Find where the given text appears and provide that cell's center as (x, y) coordinate. 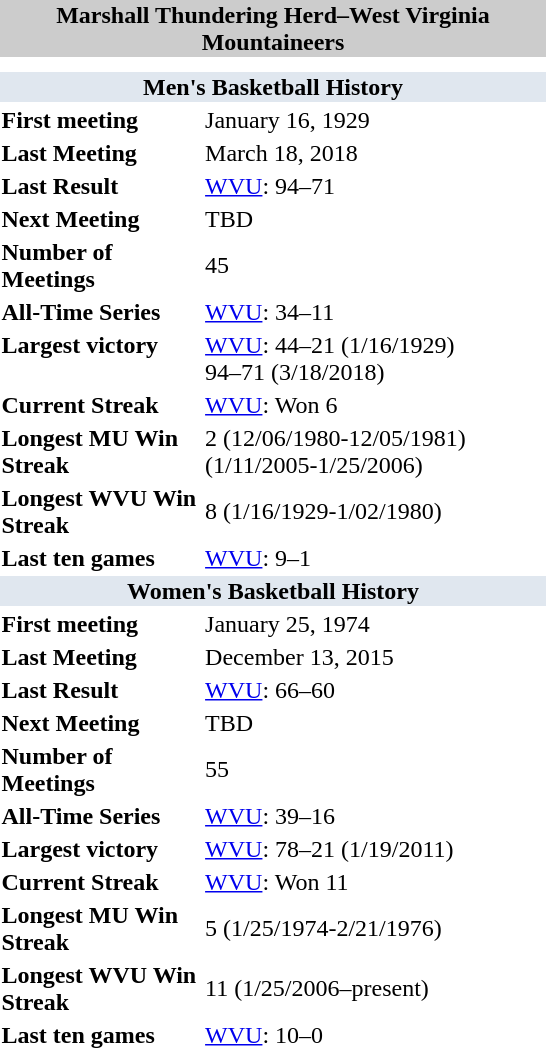
2 (12/06/1980-12/05/1981) (1/11/2005-1/25/2006) (375, 452)
WVU: 78–21 (1/19/2011) (375, 849)
WVU: 44–21 (1/16/1929)94–71 (3/18/2018) (375, 358)
5 (1/25/1974-2/21/1976) (375, 928)
Last ten games (100, 558)
Women's Basketball History (273, 591)
WVU: Won 11 (375, 882)
8 (1/16/1929-1/02/1980) (375, 512)
55 (375, 770)
Marshall Thundering Herd–West Virginia Mountaineers (273, 28)
March 18, 2018 (375, 153)
WVU: 9–1 (375, 558)
December 13, 2015 (375, 657)
45 (375, 266)
Men's Basketball History (273, 87)
WVU: 34–11 (375, 312)
WVU: Won 6 (375, 405)
January 25, 1974 (375, 624)
WVU: 94–71 (375, 186)
11 (1/25/2006–present) (375, 988)
WVU: 39–16 (375, 816)
January 16, 1929 (375, 120)
WVU: 66–60 (375, 690)
